Locate the cell with the specified text and output its [x, y] center coordinate. 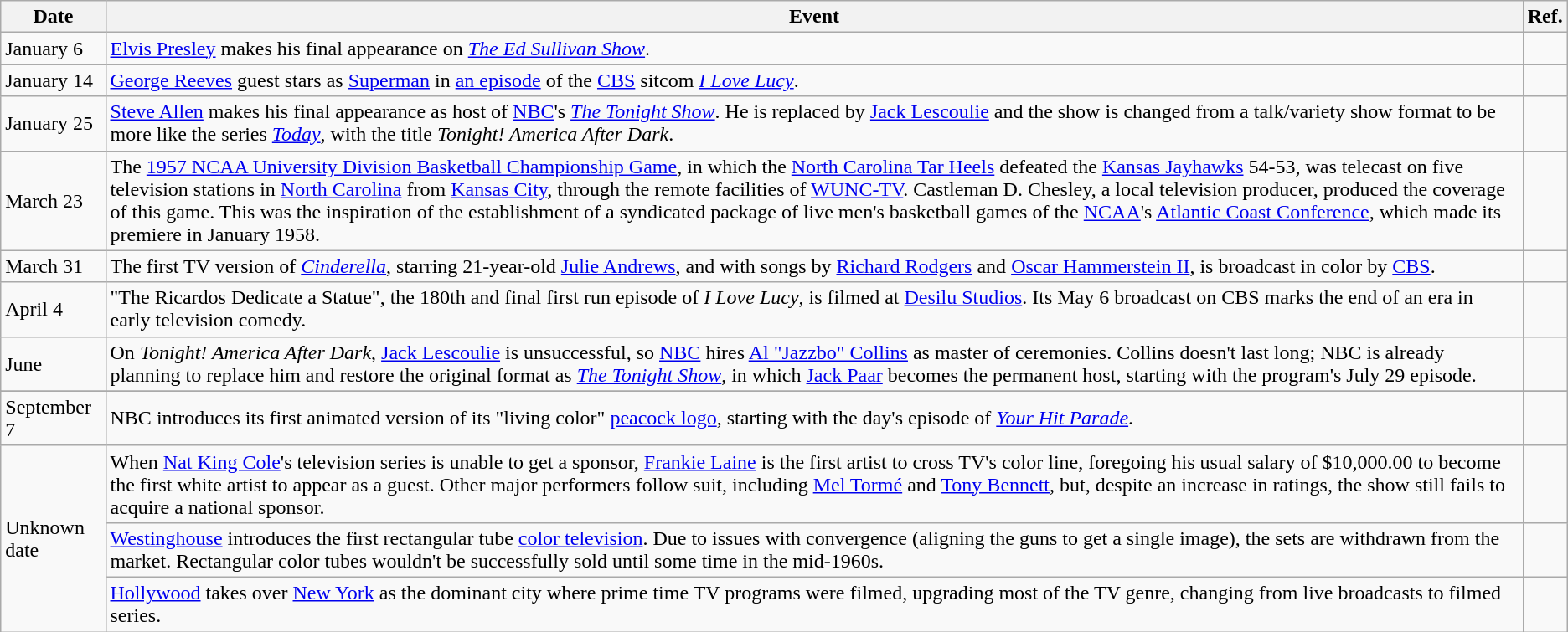
January 14 [54, 80]
Ref. [1545, 17]
George Reeves guest stars as Superman in an episode of the CBS sitcom I Love Lucy. [814, 80]
NBC introduces its first animated version of its "living color" peacock logo, starting with the day's episode of Your Hit Parade. [814, 419]
January 25 [54, 124]
April 4 [54, 310]
Event [814, 17]
March 31 [54, 266]
September 7 [54, 419]
Date [54, 17]
June [54, 363]
January 6 [54, 49]
Unknown date [54, 538]
March 23 [54, 201]
Elvis Presley makes his final appearance on The Ed Sullivan Show. [814, 49]
